Search for the cell housing the specified text and yield its (x, y) center coordinate. 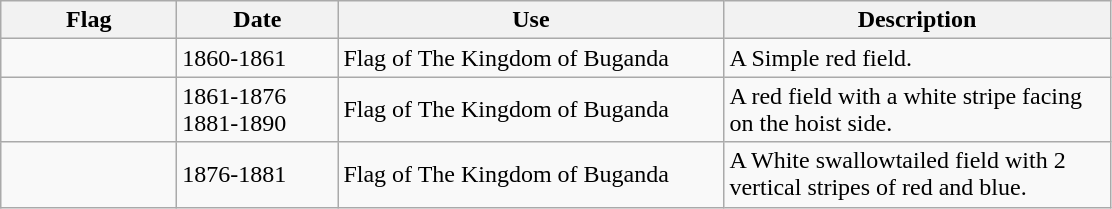
Date (258, 20)
1860-1861 (258, 58)
Flag (89, 20)
A White swallowtailed field with 2 vertical stripes of red and blue. (917, 174)
1861-18761881-1890 (258, 110)
Use (531, 20)
A Simple red field. (917, 58)
A red field with a white stripe facing on the hoist side. (917, 110)
Description (917, 20)
1876-1881 (258, 174)
